Extract the [x, y] coordinate from the center of the cell holding the provided text.  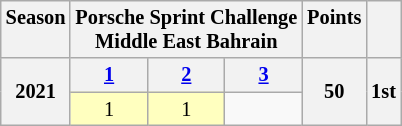
1st [384, 92]
2 [186, 75]
Season [36, 29]
2021 [36, 92]
50 [334, 92]
Porsche Sprint ChallengeMiddle East Bahrain [186, 29]
Points [334, 29]
3 [264, 75]
